Return the [x, y] coordinate for the center point of the cell that contains the specified text.  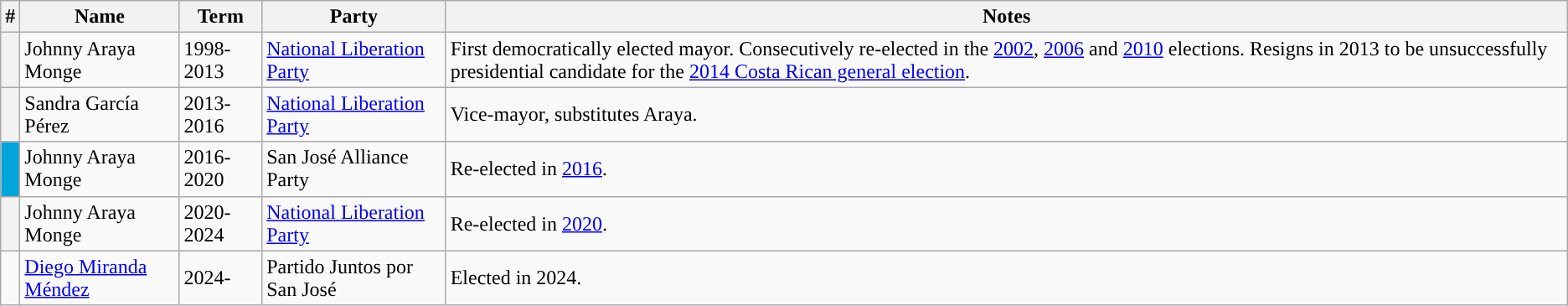
2013-2016 [221, 114]
Term [221, 17]
Notes [1007, 17]
Partido Juntos por San José [353, 278]
Party [353, 17]
San José Alliance Party [353, 169]
Vice-mayor, substitutes Araya. [1007, 114]
Diego Miranda Méndez [100, 278]
2016-2020 [221, 169]
2020-2024 [221, 223]
Name [100, 17]
Sandra García Pérez [100, 114]
Re-elected in 2016. [1007, 169]
# [10, 17]
Re-elected in 2020. [1007, 223]
2024- [221, 278]
1998-2013 [221, 60]
Elected in 2024. [1007, 278]
